Extract the [X, Y] coordinate from the center of the cell holding the provided text.  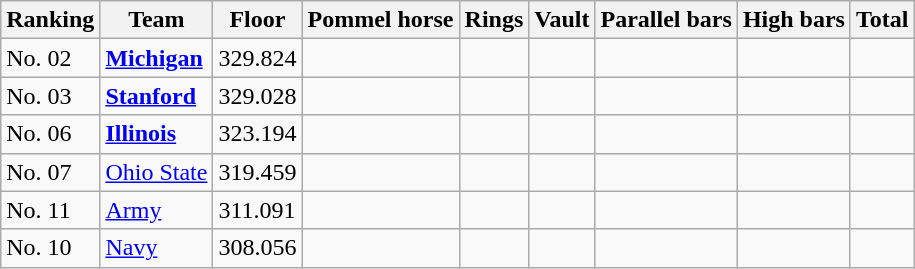
Vault [562, 20]
Floor [258, 20]
No. 06 [50, 134]
Parallel bars [666, 20]
Total [882, 20]
311.091 [258, 210]
No. 07 [50, 172]
Rings [494, 20]
No. 11 [50, 210]
323.194 [258, 134]
Illinois [156, 134]
No. 03 [50, 96]
Army [156, 210]
329.028 [258, 96]
High bars [794, 20]
Navy [156, 248]
Stanford [156, 96]
329.824 [258, 58]
Ohio State [156, 172]
Team [156, 20]
Michigan [156, 58]
308.056 [258, 248]
Pommel horse [380, 20]
No. 02 [50, 58]
Ranking [50, 20]
319.459 [258, 172]
No. 10 [50, 248]
